Return (X, Y) of the center of cell containing provided text 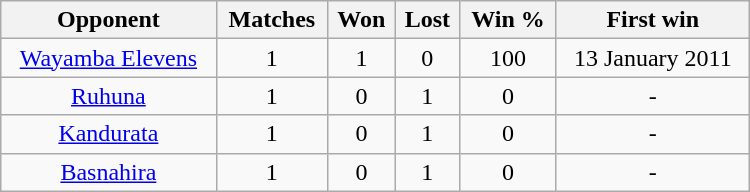
13 January 2011 (652, 58)
Opponent (108, 20)
First win (652, 20)
Kandurata (108, 134)
Matches (272, 20)
Lost (427, 20)
100 (508, 58)
Wayamba Elevens (108, 58)
Win % (508, 20)
Won (362, 20)
Basnahira (108, 172)
Ruhuna (108, 96)
